Return [x, y] of the center of cell containing provided text 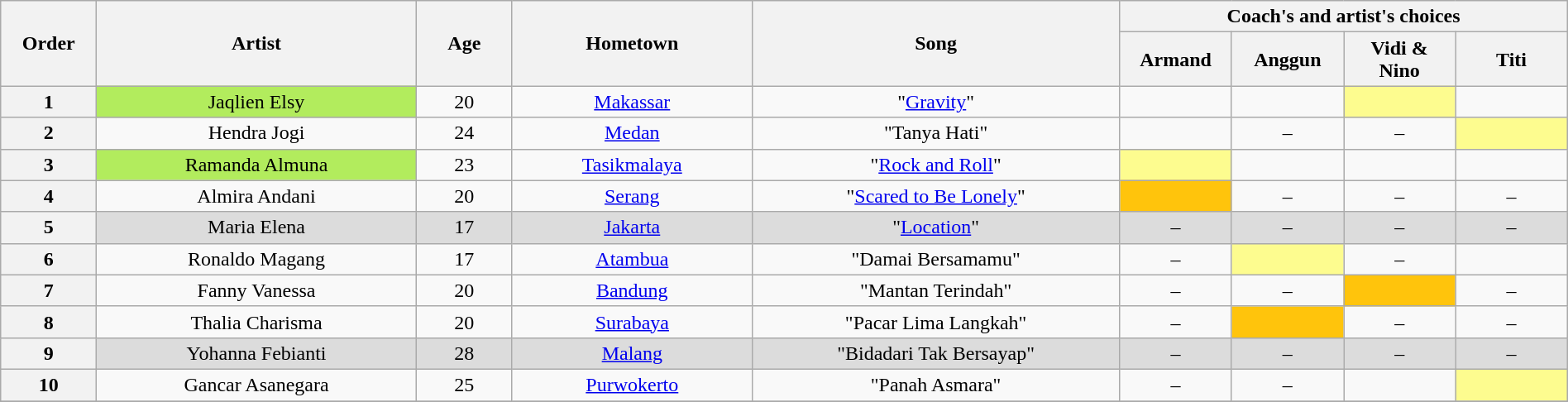
Surabaya [632, 322]
Song [936, 43]
Purwokerto [632, 385]
Order [49, 43]
"Scared to Be Lonely" [936, 196]
8 [49, 322]
"Tanya Hati" [936, 133]
Makassar [632, 102]
Atambua [632, 259]
9 [49, 353]
1 [49, 102]
Ronaldo Magang [256, 259]
"Panah Asmara" [936, 385]
Anggun [1287, 60]
3 [49, 165]
5 [49, 227]
Tasikmalaya [632, 165]
6 [49, 259]
"Bidadari Tak Bersayap" [936, 353]
Ramanda Almuna [256, 165]
24 [464, 133]
Hendra Jogi [256, 133]
Jakarta [632, 227]
Yohanna Febianti [256, 353]
"Gravity" [936, 102]
Age [464, 43]
Thalia Charisma [256, 322]
7 [49, 290]
Jaqlien Elsy [256, 102]
2 [49, 133]
4 [49, 196]
Almira Andani [256, 196]
"Mantan Terindah" [936, 290]
Artist [256, 43]
28 [464, 353]
Armand [1176, 60]
Serang [632, 196]
Malang [632, 353]
Titi [1512, 60]
Medan [632, 133]
Vidi & Nino [1399, 60]
10 [49, 385]
"Rock and Roll" [936, 165]
Hometown [632, 43]
Maria Elena [256, 227]
25 [464, 385]
"Damai Bersamamu" [936, 259]
Bandung [632, 290]
23 [464, 165]
"Pacar Lima Langkah" [936, 322]
"Location" [936, 227]
Gancar Asanegara [256, 385]
Coach's and artist's choices [1343, 17]
Fanny Vanessa [256, 290]
